Return the [x, y] coordinate for the center point of the cell that contains the specified text.  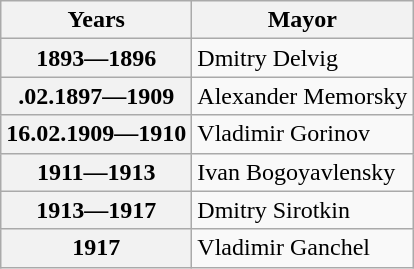
Mayor [302, 20]
16.02.1909—1910 [96, 134]
Dmitry Sirotkin [302, 210]
Dmitry Delvig [302, 58]
Alexander Memorsky [302, 96]
.02.1897—1909 [96, 96]
Years [96, 20]
Vladimir Ganchel [302, 248]
1917 [96, 248]
Ivan Bogoyavlensky [302, 172]
Vladimir Gorinov [302, 134]
1911—1913 [96, 172]
1893—1896 [96, 58]
1913—1917 [96, 210]
